Locate the cell with the specified text and output its (x, y) center coordinate. 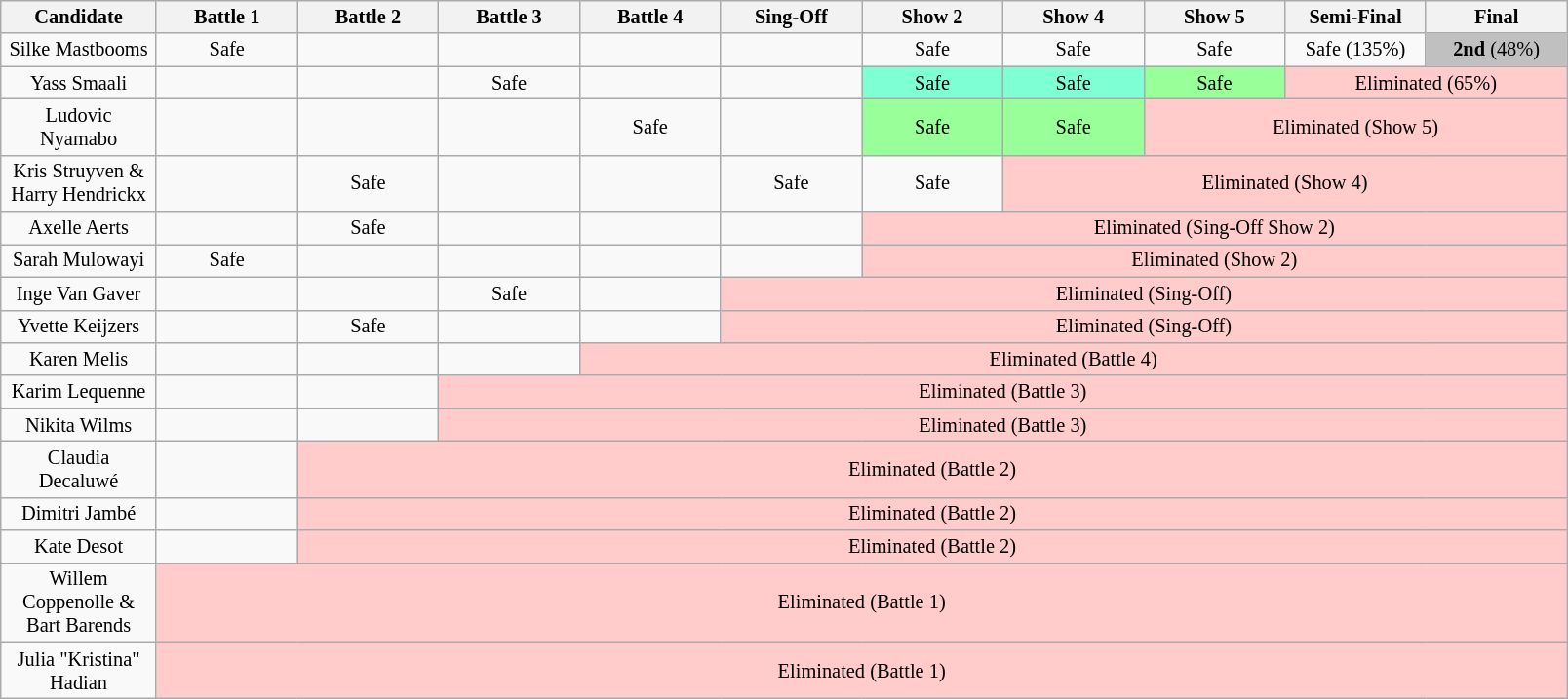
Battle 2 (369, 17)
Kris Struyven & Harry Hendrickx (79, 183)
Eliminated (Show 5) (1355, 127)
Julia "Kristina" Hadian (79, 671)
Willem Coppenolle & Bart Barends (79, 602)
Eliminated (Show 4) (1285, 183)
Yvette Keijzers (79, 327)
Yass Smaali (79, 83)
Candidate (79, 17)
Kate Desot (79, 547)
Eliminated (Battle 4) (1073, 359)
Claudia Decaluwé (79, 469)
Eliminated (Sing-Off Show 2) (1215, 228)
Show 2 (932, 17)
Karim Lequenne (79, 392)
Show 5 (1215, 17)
Ludovic Nyamabo (79, 127)
Semi-Final (1355, 17)
Inge Van Gaver (79, 293)
Eliminated (65%) (1426, 83)
Sarah Mulowayi (79, 260)
Eliminated (Show 2) (1215, 260)
2nd (48%) (1496, 50)
Show 4 (1073, 17)
Axelle Aerts (79, 228)
Battle 3 (509, 17)
Battle 1 (226, 17)
Silke Mastbooms (79, 50)
Sing-Off (792, 17)
Final (1496, 17)
Dimitri Jambé (79, 514)
Battle 4 (649, 17)
Nikita Wilms (79, 425)
Karen Melis (79, 359)
Safe (135%) (1355, 50)
